Return the [x, y] coordinate for the center point of the cell that contains the specified text.  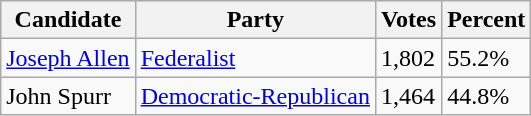
Democratic-Republican [255, 96]
55.2% [486, 58]
Percent [486, 20]
44.8% [486, 96]
Party [255, 20]
Federalist [255, 58]
1,802 [408, 58]
Candidate [68, 20]
Joseph Allen [68, 58]
Votes [408, 20]
John Spurr [68, 96]
1,464 [408, 96]
